Pinpoint the cell where the given text exists, returning its (x, y) midpoint coordinate. 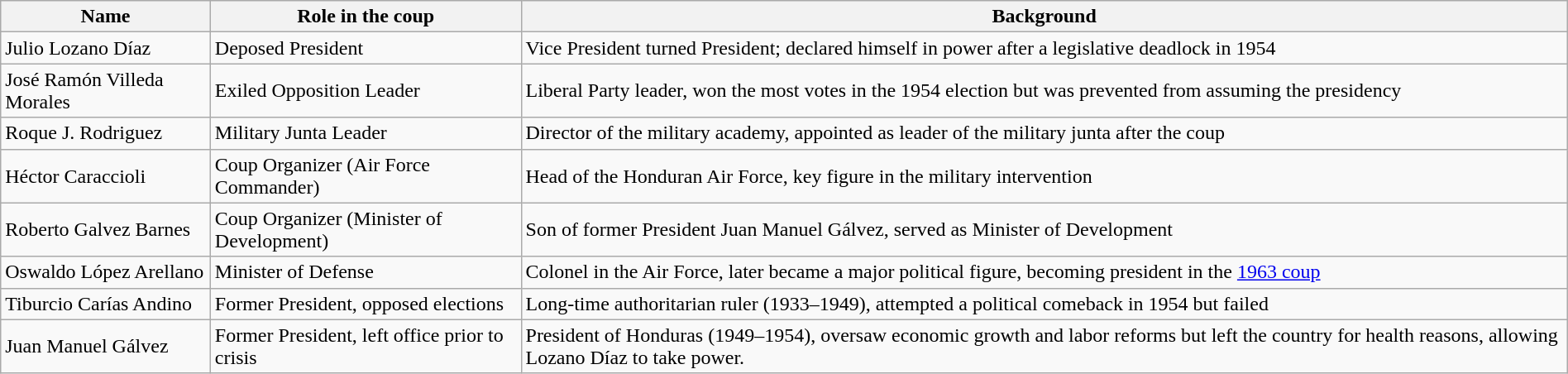
Juan Manuel Gálvez (106, 346)
Name (106, 17)
Deposed President (366, 48)
Julio Lozano Díaz (106, 48)
Son of former President Juan Manuel Gálvez, served as Minister of Development (1044, 230)
Former President, opposed elections (366, 304)
Head of the Honduran Air Force, key figure in the military intervention (1044, 175)
Roberto Galvez Barnes (106, 230)
José Ramón Villeda Morales (106, 91)
Héctor Caraccioli (106, 175)
Roque J. Rodriguez (106, 133)
Military Junta Leader (366, 133)
Oswaldo López Arellano (106, 272)
Role in the coup (366, 17)
Director of the military academy, appointed as leader of the military junta after the coup (1044, 133)
Coup Organizer (Air Force Commander) (366, 175)
Long-time authoritarian ruler (1933–1949), attempted a political comeback in 1954 but failed (1044, 304)
Tiburcio Carías Andino (106, 304)
Minister of Defense (366, 272)
Background (1044, 17)
Former President, left office prior to crisis (366, 346)
Vice President turned President; declared himself in power after a legislative deadlock in 1954 (1044, 48)
Exiled Opposition Leader (366, 91)
Liberal Party leader, won the most votes in the 1954 election but was prevented from assuming the presidency (1044, 91)
Coup Organizer (Minister of Development) (366, 230)
Colonel in the Air Force, later became a major political figure, becoming president in the 1963 coup (1044, 272)
